Pinpoint the cell where the given text exists, returning its (x, y) midpoint coordinate. 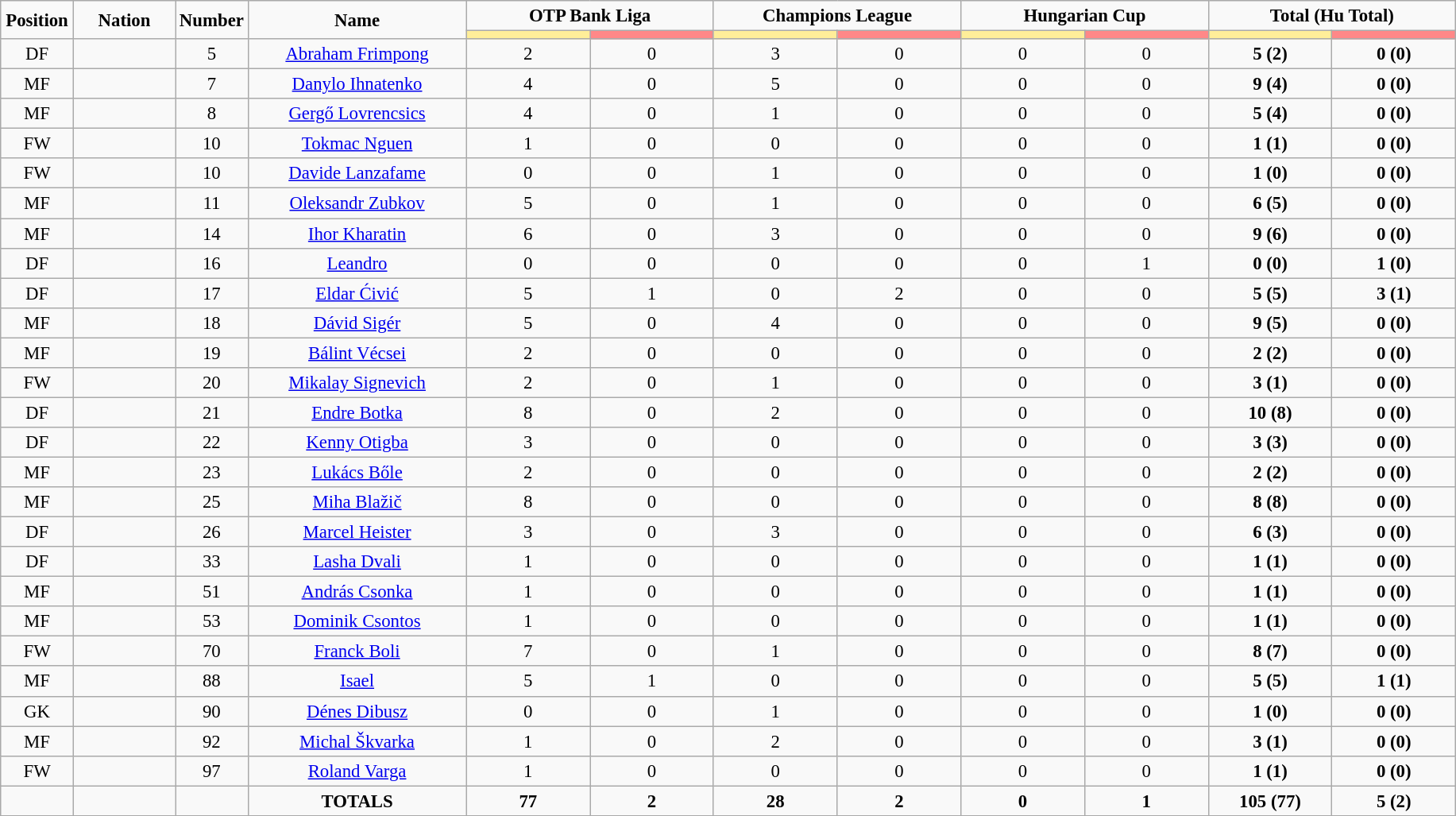
Abraham Frimpong (357, 54)
Marcel Heister (357, 532)
10 (8) (1270, 412)
Mikalay Signevich (357, 383)
Lukács Bőle (357, 472)
OTP Bank Liga (589, 16)
88 (212, 682)
Endre Botka (357, 412)
Kenny Otigba (357, 443)
9 (6) (1270, 234)
Leandro (357, 263)
Position (37, 20)
Total (Hu Total) (1332, 16)
GK (37, 711)
14 (212, 234)
6 (5) (1270, 203)
6 (3) (1270, 532)
Danylo Ihnatenko (357, 84)
Franck Boli (357, 652)
Number (212, 20)
105 (77) (1270, 801)
Dávid Sigér (357, 323)
3 (3) (1270, 443)
17 (212, 293)
77 (528, 801)
16 (212, 263)
Ihor Kharatin (357, 234)
Oleksandr Zubkov (357, 203)
70 (212, 652)
Nation (124, 20)
Dénes Dibusz (357, 711)
Miha Blažič (357, 502)
Isael (357, 682)
6 (528, 234)
TOTALS (357, 801)
8 (7) (1270, 652)
23 (212, 472)
33 (212, 562)
18 (212, 323)
9 (4) (1270, 84)
Roland Varga (357, 771)
Hungarian Cup (1085, 16)
51 (212, 592)
53 (212, 621)
90 (212, 711)
5 (4) (1270, 114)
Bálint Vécsei (357, 353)
21 (212, 412)
Michal Škvarka (357, 741)
Name (357, 20)
Davide Lanzafame (357, 174)
Tokmac Nguen (357, 144)
András Csonka (357, 592)
8 (8) (1270, 502)
25 (212, 502)
20 (212, 383)
Dominik Csontos (357, 621)
92 (212, 741)
22 (212, 443)
26 (212, 532)
97 (212, 771)
19 (212, 353)
11 (212, 203)
9 (5) (1270, 323)
Lasha Dvali (357, 562)
Eldar Ćivić (357, 293)
Gergő Lovrencsics (357, 114)
28 (775, 801)
Champions League (837, 16)
